Determine the [X, Y] coordinate at the center of the cell enclosing the given text.  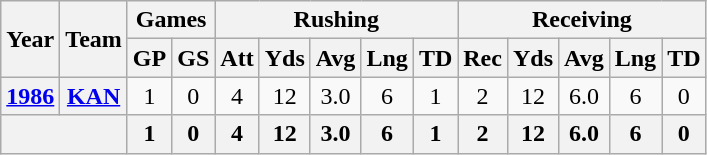
GS [194, 58]
GP [149, 58]
Rec [483, 58]
Team [94, 39]
Receiving [582, 20]
Att [237, 58]
Year [30, 39]
1986 [30, 96]
Games [170, 20]
KAN [94, 96]
Rushing [336, 20]
